Extract the (X, Y) coordinate from the center of the cell holding the provided text.  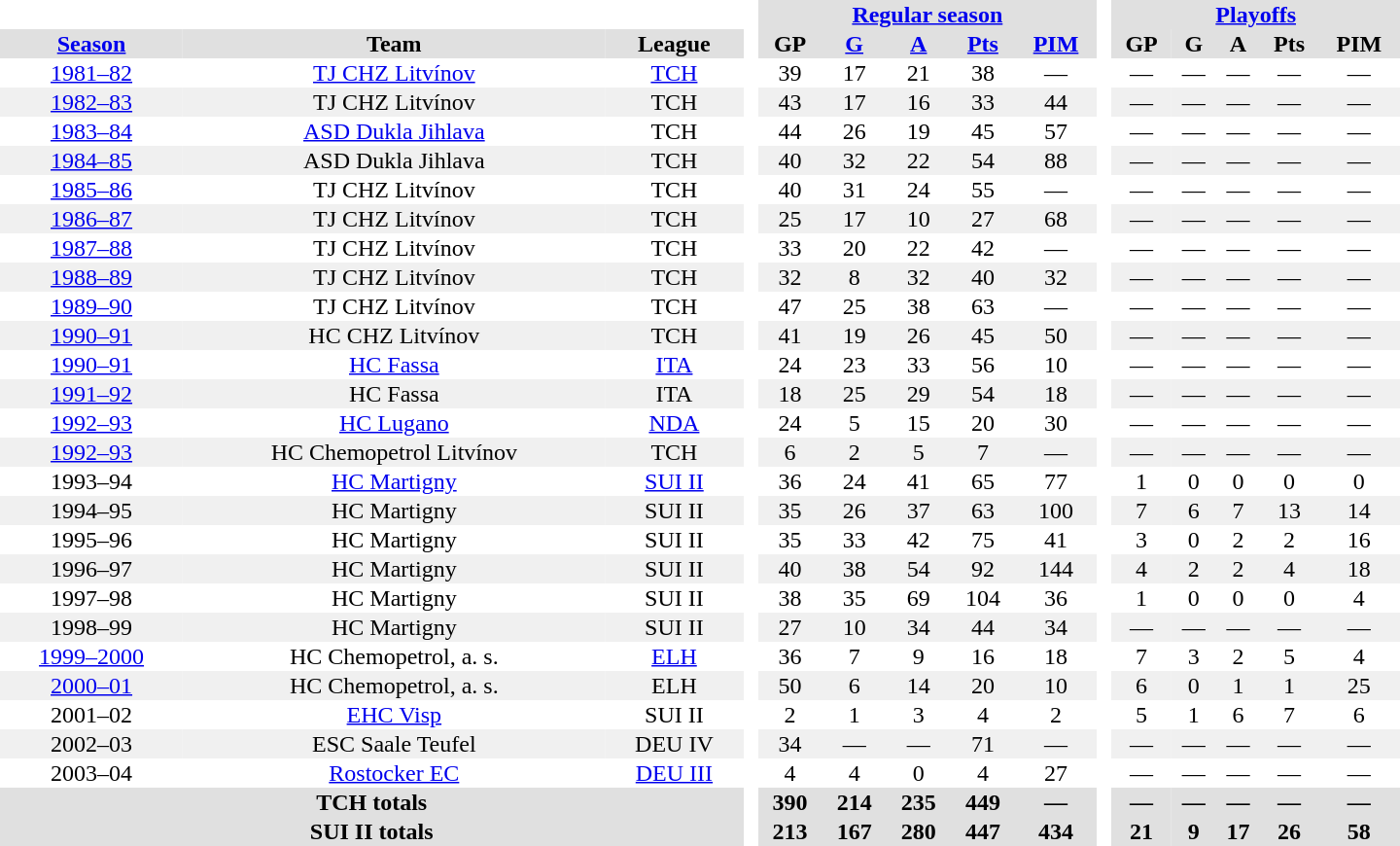
43 (790, 102)
1996–97 (91, 569)
39 (790, 73)
390 (790, 802)
13 (1289, 511)
235 (919, 802)
1986–87 (91, 219)
1988–89 (91, 277)
TCH totals (371, 802)
ESC Saale Teufel (394, 744)
1981–82 (91, 73)
EHC Visp (394, 715)
1989–90 (91, 306)
167 (855, 831)
29 (919, 394)
144 (1056, 569)
1995–96 (91, 540)
1993–94 (91, 481)
1985–86 (91, 190)
213 (790, 831)
Rostocker EC (394, 773)
47 (790, 306)
1983–84 (91, 131)
57 (1056, 131)
DEU IV (675, 744)
37 (919, 511)
1987–88 (91, 248)
58 (1359, 831)
75 (983, 540)
449 (983, 802)
68 (1056, 219)
71 (983, 744)
2002–03 (91, 744)
League (675, 44)
2000–01 (91, 686)
434 (1056, 831)
HC Chemopetrol Litvínov (394, 452)
HC CHZ Litvínov (394, 335)
55 (983, 190)
1994–95 (91, 511)
88 (1056, 160)
Season (91, 44)
SUI II totals (371, 831)
8 (855, 277)
56 (983, 365)
65 (983, 481)
92 (983, 569)
1991–92 (91, 394)
1997–98 (91, 598)
280 (919, 831)
104 (983, 598)
100 (1056, 511)
77 (1056, 481)
Regular season (927, 15)
DEU III (675, 773)
NDA (675, 423)
2001–02 (91, 715)
214 (855, 802)
HC Lugano (394, 423)
69 (919, 598)
Team (394, 44)
1984–85 (91, 160)
31 (855, 190)
15 (919, 423)
447 (983, 831)
1999–2000 (91, 656)
2003–04 (91, 773)
1998–99 (91, 627)
23 (855, 365)
Playoffs (1256, 15)
30 (1056, 423)
1982–83 (91, 102)
